Provide the [X, Y] coordinate of the cell's center where the given text is located.  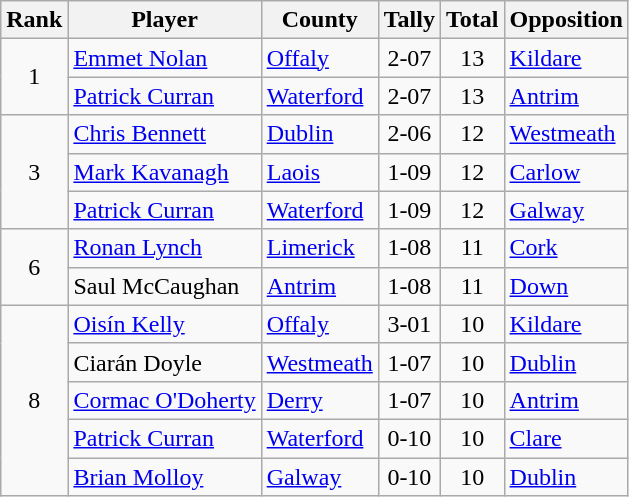
Ciarán Doyle [164, 362]
Saul McCaughan [164, 286]
Clare [566, 438]
Ronan Lynch [164, 248]
Player [164, 20]
Limerick [320, 248]
Tally [409, 20]
Oisín Kelly [164, 324]
3-01 [409, 324]
Carlow [566, 172]
Total [472, 20]
Cormac O'Doherty [164, 400]
8 [34, 400]
Opposition [566, 20]
Cork [566, 248]
Mark Kavanagh [164, 172]
3 [34, 172]
1 [34, 77]
Emmet Nolan [164, 58]
County [320, 20]
2-06 [409, 134]
Rank [34, 20]
Brian Molloy [164, 477]
Laois [320, 172]
Derry [320, 400]
6 [34, 267]
Chris Bennett [164, 134]
Down [566, 286]
